From the cell containing the given text, extract its center point as [X, Y] coordinate. 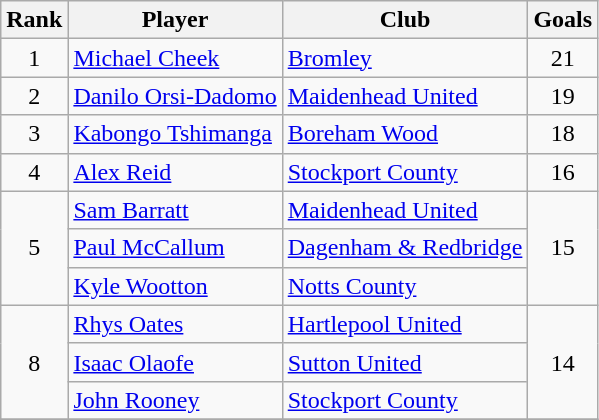
Kabongo Tshimanga [175, 134]
Notts County [405, 286]
Goals [563, 20]
Michael Cheek [175, 58]
Danilo Orsi-Dadomo [175, 96]
18 [563, 134]
Isaac Olaofe [175, 362]
8 [34, 362]
14 [563, 362]
Bromley [405, 58]
Boreham Wood [405, 134]
Rhys Oates [175, 324]
Sutton United [405, 362]
Hartlepool United [405, 324]
15 [563, 248]
21 [563, 58]
Kyle Wootton [175, 286]
Dagenham & Redbridge [405, 248]
Player [175, 20]
Sam Barratt [175, 210]
5 [34, 248]
3 [34, 134]
19 [563, 96]
Club [405, 20]
John Rooney [175, 400]
Paul McCallum [175, 248]
16 [563, 172]
4 [34, 172]
Alex Reid [175, 172]
1 [34, 58]
2 [34, 96]
Rank [34, 20]
